Output the (X, Y) coordinate of the center of the cell containing the given text.  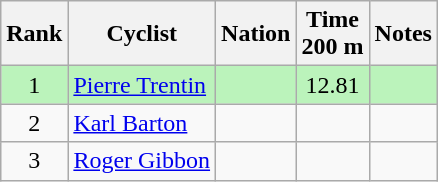
2 (34, 123)
Roger Gibbon (142, 161)
Nation (256, 34)
12.81 (332, 85)
1 (34, 85)
3 (34, 161)
Cyclist (142, 34)
Karl Barton (142, 123)
Rank (34, 34)
Pierre Trentin (142, 85)
Time200 m (332, 34)
Notes (403, 34)
